Pinpoint the cell where the given text exists, returning its (X, Y) midpoint coordinate. 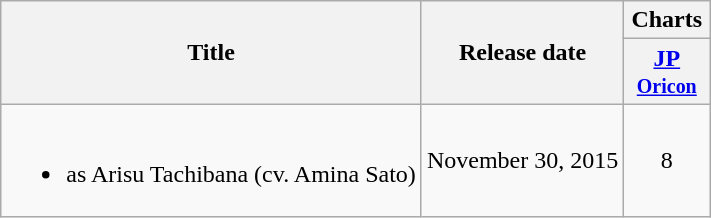
November 30, 2015 (522, 160)
JPOricon (667, 72)
8 (667, 160)
Charts (667, 20)
Release date (522, 52)
as Arisu Tachibana (cv. Amina Sato) (212, 160)
Title (212, 52)
